Determine the [X, Y] coordinate at the center of the cell enclosing the given text.  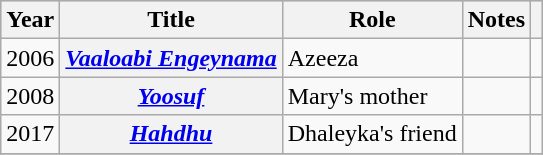
Hahdhu [171, 134]
2017 [30, 134]
Azeeza [372, 58]
Yoosuf [171, 96]
Title [171, 20]
Vaaloabi Engeynama [171, 58]
Role [372, 20]
Year [30, 20]
Dhaleyka's friend [372, 134]
2006 [30, 58]
Notes [496, 20]
2008 [30, 96]
Mary's mother [372, 96]
